Locate the cell with the specified text and output its [x, y] center coordinate. 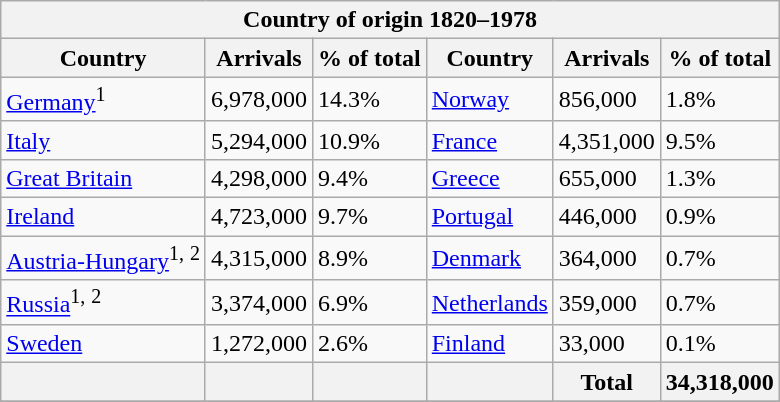
2.6% [370, 344]
34,318,000 [720, 382]
Russia1, 2 [104, 302]
Germany1 [104, 100]
856,000 [606, 100]
Netherlands [490, 302]
9.5% [720, 140]
359,000 [606, 302]
5,294,000 [258, 140]
33,000 [606, 344]
Greece [490, 178]
0.1% [720, 344]
655,000 [606, 178]
3,374,000 [258, 302]
Great Britain [104, 178]
Austria-Hungary1, 2 [104, 258]
1,272,000 [258, 344]
Denmark [490, 258]
6,978,000 [258, 100]
Sweden [104, 344]
4,315,000 [258, 258]
Total [606, 382]
Finland [490, 344]
8.9% [370, 258]
Italy [104, 140]
Ireland [104, 217]
364,000 [606, 258]
4,298,000 [258, 178]
9.7% [370, 217]
1.3% [720, 178]
1.8% [720, 100]
4,351,000 [606, 140]
Portugal [490, 217]
10.9% [370, 140]
4,723,000 [258, 217]
Country of origin 1820–1978 [390, 20]
9.4% [370, 178]
6.9% [370, 302]
Norway [490, 100]
14.3% [370, 100]
446,000 [606, 217]
France [490, 140]
0.9% [720, 217]
